Detect which cell encompasses the target text, then output its (X, Y) center coordinate. 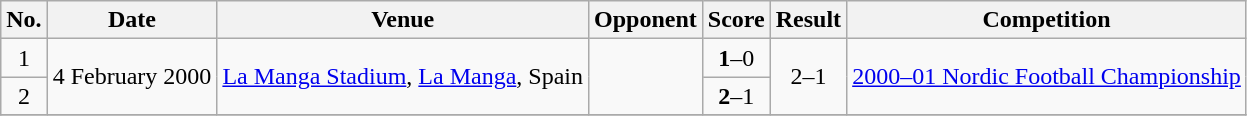
2 (24, 96)
1–0 (736, 58)
La Manga Stadium, La Manga, Spain (403, 77)
Competition (1047, 20)
Date (132, 20)
Score (736, 20)
4 February 2000 (132, 77)
Result (808, 20)
Opponent (646, 20)
No. (24, 20)
2000–01 Nordic Football Championship (1047, 77)
Venue (403, 20)
1 (24, 58)
